Identify which cell holds the provided text, then report its [x, y] central coordinate. 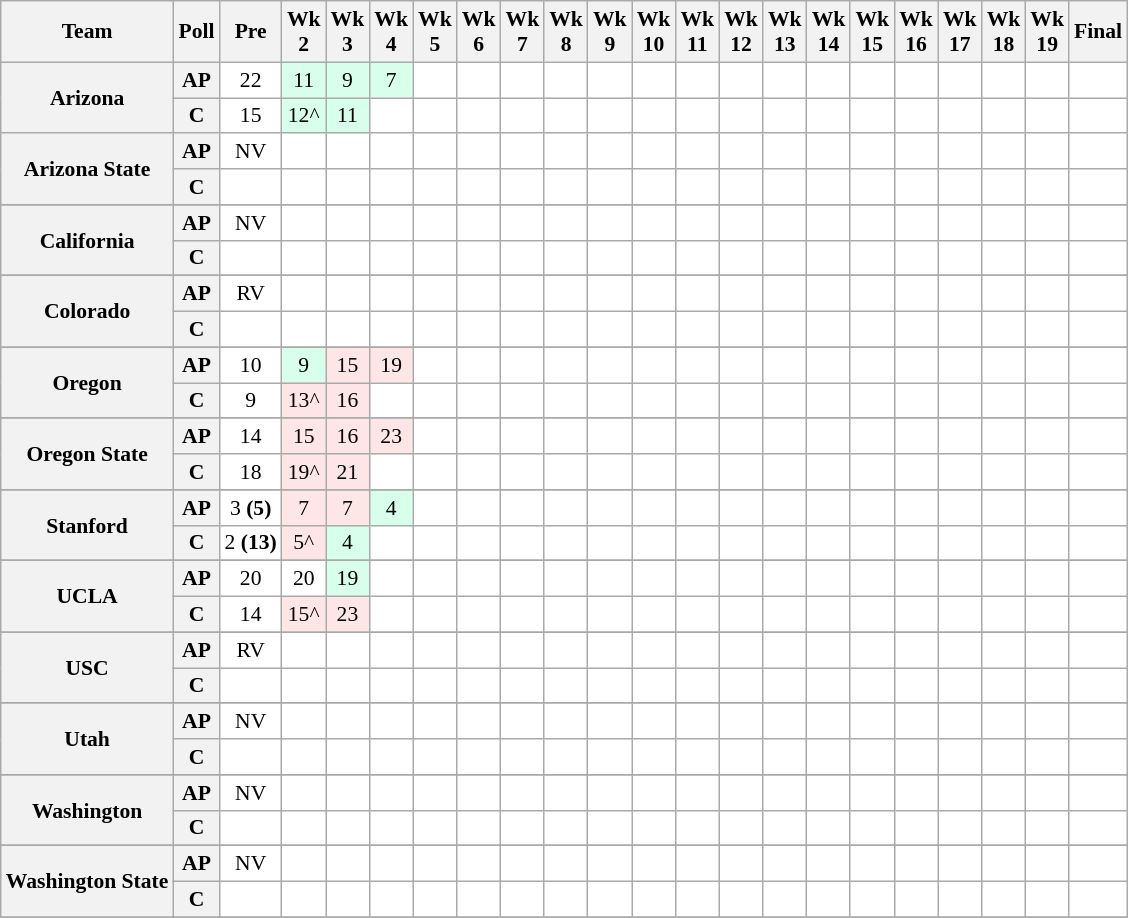
Wk4 [391, 32]
Arizona State [88, 170]
California [88, 240]
Wk16 [916, 32]
19^ [304, 472]
USC [88, 668]
Wk6 [479, 32]
Wk14 [829, 32]
Team [88, 32]
3 (5) [251, 508]
Utah [88, 740]
15^ [304, 615]
18 [251, 472]
Final [1098, 32]
Pre [251, 32]
Wk18 [1004, 32]
13^ [304, 401]
Oregon State [88, 454]
Wk19 [1047, 32]
Stanford [88, 526]
21 [348, 472]
Wk9 [610, 32]
10 [251, 365]
Wk5 [435, 32]
Washington State [88, 882]
Wk17 [960, 32]
Wk8 [566, 32]
Wk11 [697, 32]
Wk3 [348, 32]
Wk2 [304, 32]
Wk15 [872, 32]
Wk7 [522, 32]
12^ [304, 116]
Colorado [88, 312]
2 (13) [251, 543]
Wk12 [741, 32]
22 [251, 80]
Washington [88, 810]
5^ [304, 543]
UCLA [88, 596]
Oregon [88, 382]
Arizona [88, 98]
Wk10 [654, 32]
Wk13 [785, 32]
Poll [196, 32]
